Return the (X, Y) coordinate for the center point of the cell that contains the specified text.  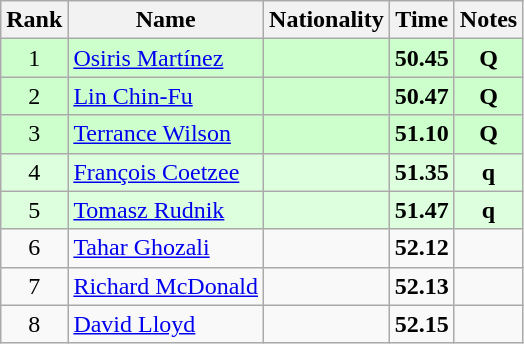
6 (34, 248)
Nationality (327, 20)
1 (34, 58)
51.47 (422, 210)
Rank (34, 20)
52.13 (422, 286)
Tomasz Rudnik (166, 210)
Lin Chin-Fu (166, 96)
52.12 (422, 248)
52.15 (422, 324)
7 (34, 286)
5 (34, 210)
Time (422, 20)
4 (34, 172)
David Lloyd (166, 324)
Tahar Ghozali (166, 248)
Osiris Martínez (166, 58)
2 (34, 96)
Name (166, 20)
8 (34, 324)
3 (34, 134)
51.35 (422, 172)
Notes (488, 20)
50.45 (422, 58)
Terrance Wilson (166, 134)
François Coetzee (166, 172)
Richard McDonald (166, 286)
51.10 (422, 134)
50.47 (422, 96)
